Locate the cell with the specified text and output its [x, y] center coordinate. 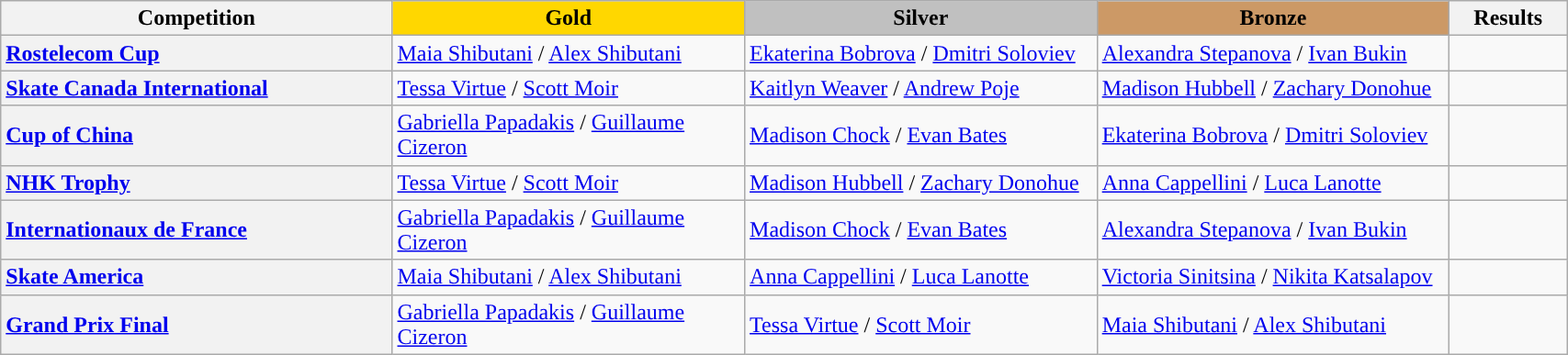
Victoria Sinitsina / Nikita Katsalapov [1273, 277]
Cup of China [197, 136]
Gold [569, 18]
Skate America [197, 277]
Rostelecom Cup [197, 53]
Bronze [1273, 18]
Results [1508, 18]
Silver [921, 18]
Skate Canada International [197, 88]
NHK Trophy [197, 183]
Grand Prix Final [197, 325]
Internationaux de France [197, 229]
Competition [197, 18]
Kaitlyn Weaver / Andrew Poje [921, 88]
